Return the (X, Y) coordinate for the center point of the cell that contains the specified text.  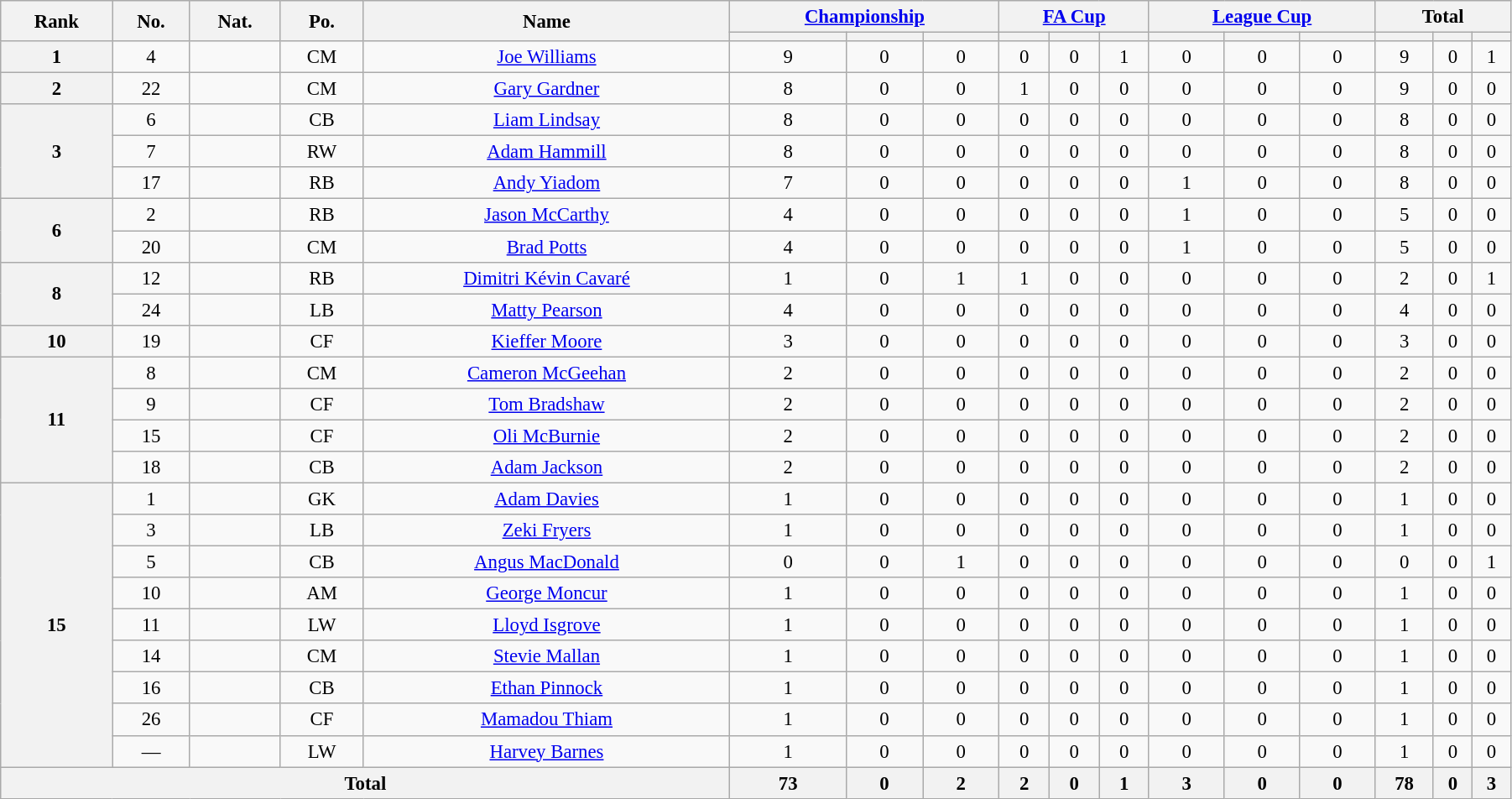
Nat. (235, 21)
— (151, 751)
Gary Gardner (547, 89)
16 (151, 688)
14 (151, 656)
22 (151, 89)
Name (547, 21)
Po. (322, 21)
Oli McBurnie (547, 436)
Harvey Barnes (547, 751)
Brad Potts (547, 247)
RW (322, 152)
Angus MacDonald (547, 562)
No. (151, 21)
Adam Hammill (547, 152)
78 (1405, 783)
73 (788, 783)
Ethan Pinnock (547, 688)
Zeki Fryers (547, 530)
GK (322, 499)
Dimitri Kévin Cavaré (547, 278)
20 (151, 247)
Lloyd Isgrove (547, 625)
AM (322, 593)
24 (151, 310)
George Moncur (547, 593)
Adam Jackson (547, 467)
Adam Davies (547, 499)
Jason McCarthy (547, 215)
26 (151, 720)
17 (151, 184)
12 (151, 278)
Tom Bradshaw (547, 405)
Rank (57, 21)
League Cup (1262, 17)
Championship (864, 17)
18 (151, 467)
Kieffer Moore (547, 341)
Stevie Mallan (547, 656)
Mamadou Thiam (547, 720)
FA Cup (1074, 17)
Andy Yiadom (547, 184)
Liam Lindsay (547, 120)
Matty Pearson (547, 310)
Joe Williams (547, 57)
Cameron McGeehan (547, 373)
19 (151, 341)
